Locate the cell with the specified text and output its (X, Y) center coordinate. 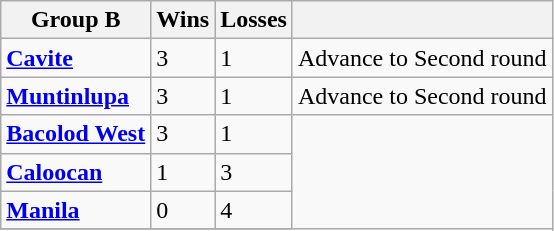
Wins (183, 20)
Losses (254, 20)
Cavite (76, 58)
Group B (76, 20)
Bacolod West (76, 134)
Muntinlupa (76, 96)
Caloocan (76, 172)
Manila (76, 210)
0 (183, 210)
4 (254, 210)
